Find where the given text appears and provide that cell's center as [x, y] coordinate. 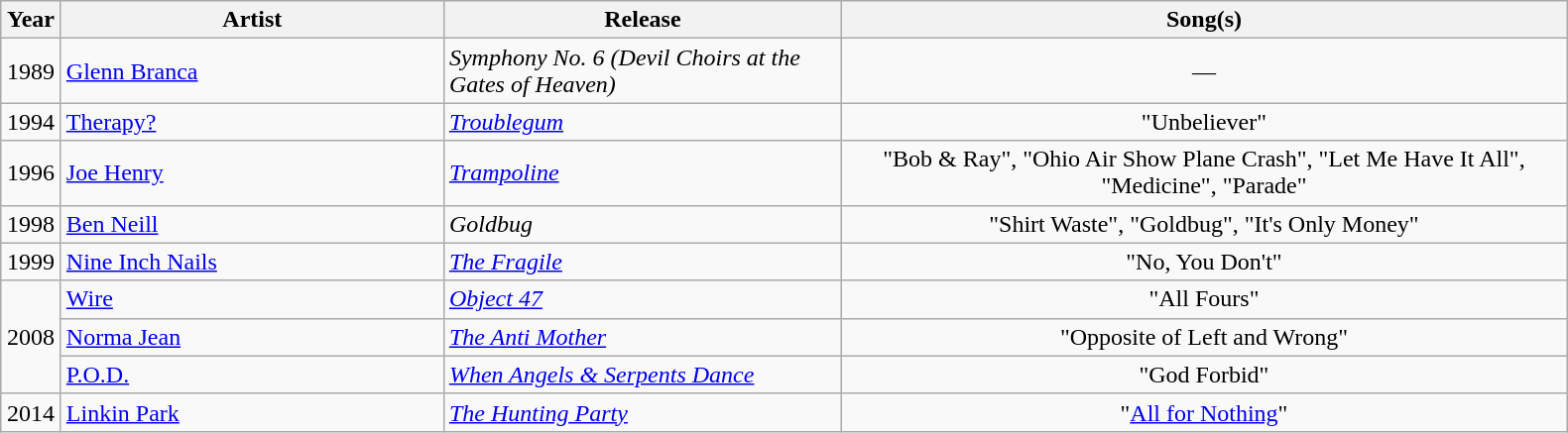
The Anti Mother [643, 337]
The Hunting Party [643, 412]
Goldbug [643, 224]
Norma Jean [252, 337]
When Angels & Serpents Dance [643, 375]
Object 47 [643, 299]
Song(s) [1204, 20]
Troublegum [643, 122]
Artist [252, 20]
1996 [32, 172]
Symphony No. 6 (Devil Choirs at the Gates of Heaven) [643, 71]
"Opposite of Left and Wrong" [1204, 337]
Nine Inch Nails [252, 262]
"All for Nothing" [1204, 412]
"Shirt Waste", "Goldbug", "It's Only Money" [1204, 224]
2014 [32, 412]
2008 [32, 337]
Glenn Branca [252, 71]
Ben Neill [252, 224]
P.O.D. [252, 375]
Trampoline [643, 172]
Year [32, 20]
"Bob & Ray", "Ohio Air Show Plane Crash", "Let Me Have It All", "Medicine", "Parade" [1204, 172]
"Unbeliever" [1204, 122]
"God Forbid" [1204, 375]
1989 [32, 71]
Wire [252, 299]
"All Fours" [1204, 299]
1998 [32, 224]
— [1204, 71]
Linkin Park [252, 412]
"No, You Don't" [1204, 262]
1999 [32, 262]
Therapy? [252, 122]
Release [643, 20]
Joe Henry [252, 172]
1994 [32, 122]
The Fragile [643, 262]
